For the text-containing cell, return its midpoint in [X, Y] coordinate format. 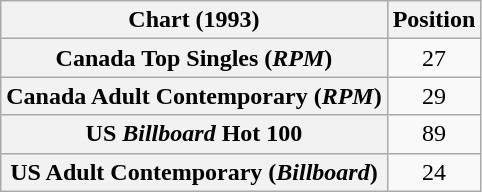
US Billboard Hot 100 [194, 134]
US Adult Contemporary (Billboard) [194, 172]
Position [434, 20]
Canada Top Singles (RPM) [194, 58]
Canada Adult Contemporary (RPM) [194, 96]
Chart (1993) [194, 20]
89 [434, 134]
24 [434, 172]
29 [434, 96]
27 [434, 58]
